Detect which cell encompasses the target text, then output its [x, y] center coordinate. 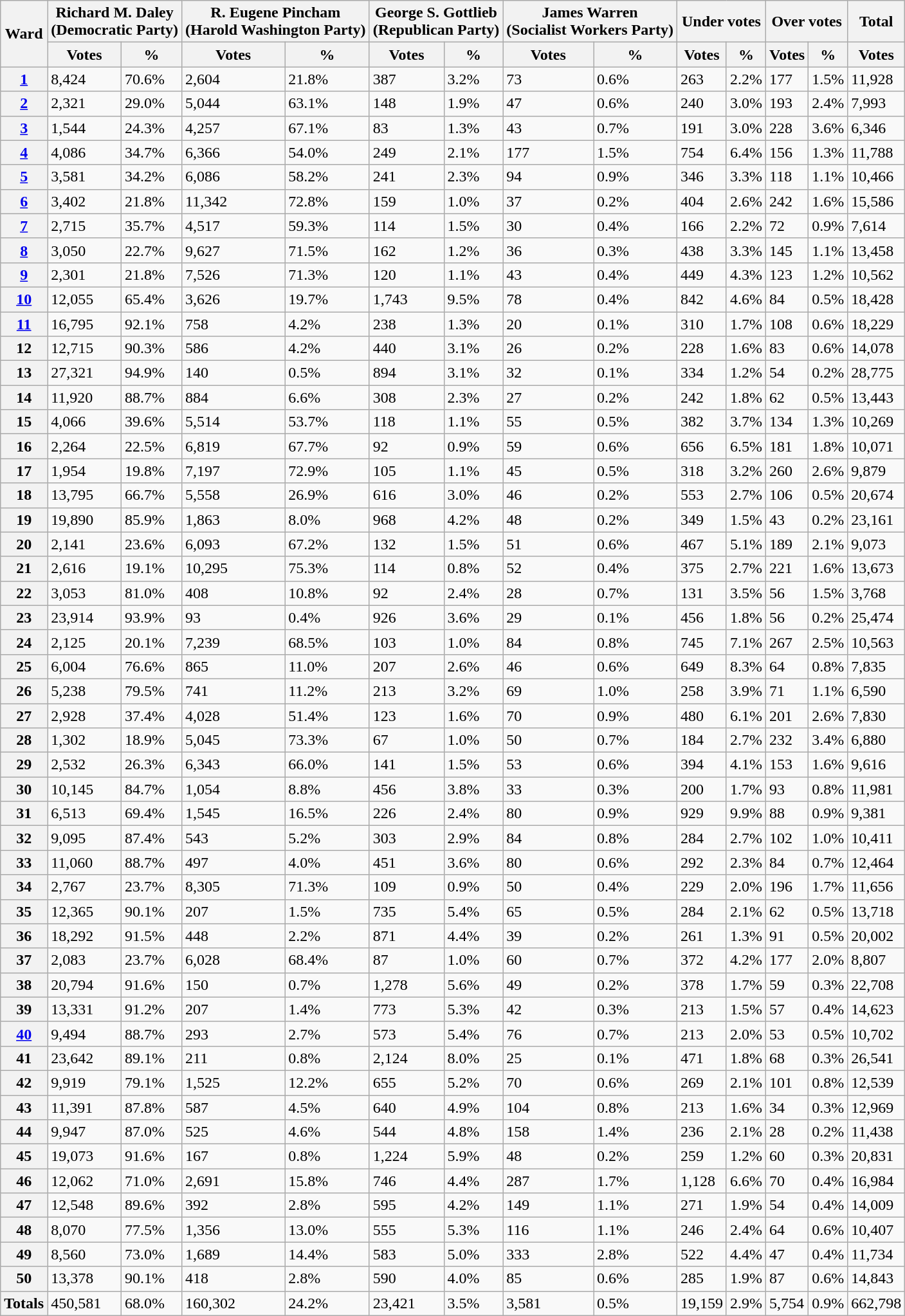
67 [407, 740]
109 [407, 887]
11,788 [876, 152]
13,458 [876, 250]
249 [407, 152]
1,356 [233, 1230]
211 [233, 1058]
159 [407, 201]
23,642 [85, 1058]
6,346 [876, 128]
590 [407, 1279]
166 [701, 226]
5.1% [746, 544]
865 [233, 666]
19,073 [85, 1156]
7,830 [876, 716]
69 [548, 691]
79.5% [151, 691]
7,526 [233, 275]
9,494 [85, 1034]
71.0% [151, 1181]
59.3% [327, 226]
2,616 [85, 569]
735 [407, 911]
149 [548, 1205]
11,342 [233, 201]
246 [701, 1230]
229 [701, 887]
85 [548, 1279]
9,879 [876, 471]
37.4% [151, 716]
73.3% [327, 740]
35 [24, 911]
14,009 [876, 1205]
10,071 [876, 446]
3,053 [85, 593]
18.9% [151, 740]
6,819 [233, 446]
6 [24, 201]
263 [701, 79]
76.6% [151, 666]
5.9% [473, 1156]
51.4% [327, 716]
4.8% [473, 1132]
7,614 [876, 226]
13,795 [85, 495]
102 [787, 838]
131 [701, 593]
12,539 [876, 1083]
240 [701, 104]
471 [701, 1058]
5,558 [233, 495]
12,365 [85, 911]
6,513 [85, 814]
148 [407, 104]
9 [24, 275]
449 [701, 275]
88 [787, 814]
261 [701, 936]
103 [407, 642]
72 [787, 226]
349 [701, 520]
448 [233, 936]
6,343 [233, 765]
85.9% [151, 520]
11,391 [85, 1107]
6.5% [746, 446]
11,920 [85, 398]
9.9% [746, 814]
346 [701, 177]
10,466 [876, 177]
10,145 [85, 789]
2.5% [828, 642]
25,474 [876, 617]
241 [407, 177]
6.4% [746, 152]
11,734 [876, 1254]
293 [233, 1034]
21 [24, 569]
285 [701, 1279]
George S. Gottlieb(Republican Party) [436, 22]
553 [701, 495]
12,464 [876, 863]
238 [407, 324]
101 [787, 1083]
587 [233, 1107]
10,702 [876, 1034]
655 [407, 1083]
77.5% [151, 1230]
4.9% [473, 1107]
236 [701, 1132]
871 [407, 936]
4,257 [233, 128]
1,128 [701, 1181]
2,083 [85, 960]
19,159 [701, 1303]
404 [701, 201]
150 [233, 985]
66.7% [151, 495]
12 [24, 349]
68.4% [327, 960]
2,321 [85, 104]
418 [233, 1279]
53.7% [327, 422]
372 [701, 960]
12.2% [327, 1083]
41 [24, 1058]
4,086 [85, 152]
22,708 [876, 985]
5.6% [473, 985]
67.7% [327, 446]
269 [701, 1083]
7,993 [876, 104]
310 [701, 324]
19.7% [327, 299]
140 [233, 373]
10,562 [876, 275]
758 [233, 324]
116 [548, 1230]
72.8% [327, 201]
65 [548, 911]
573 [407, 1034]
18 [24, 495]
200 [701, 789]
196 [787, 887]
81.0% [151, 593]
544 [407, 1132]
3,626 [233, 299]
287 [548, 1181]
7,239 [233, 642]
1,954 [85, 471]
2,691 [233, 1181]
90.3% [151, 349]
1,545 [233, 814]
267 [787, 642]
19.8% [151, 471]
70.6% [151, 79]
11 [24, 324]
595 [407, 1205]
5 [24, 177]
181 [787, 446]
20,674 [876, 495]
44 [24, 1132]
James Warren(Socialist Workers Party) [590, 22]
2,125 [85, 642]
5,238 [85, 691]
69.4% [151, 814]
153 [787, 765]
16,984 [876, 1181]
522 [701, 1254]
968 [407, 520]
656 [701, 446]
497 [233, 863]
6,880 [876, 740]
375 [701, 569]
6,590 [876, 691]
87.4% [151, 838]
894 [407, 373]
2,264 [85, 446]
292 [701, 863]
6,086 [233, 177]
1,224 [407, 1156]
89.1% [151, 1058]
14.4% [327, 1254]
6,004 [85, 666]
28,775 [876, 373]
16 [24, 446]
14 [24, 398]
16,795 [85, 324]
4,517 [233, 226]
24 [24, 642]
15,586 [876, 201]
13,378 [85, 1279]
586 [233, 349]
1 [24, 79]
746 [407, 1181]
13,331 [85, 1009]
93.9% [151, 617]
2,928 [85, 716]
19.1% [151, 569]
24.3% [151, 128]
84.7% [151, 789]
12,548 [85, 1205]
5.0% [473, 1254]
13,718 [876, 911]
11,656 [876, 887]
87.8% [151, 1107]
741 [233, 691]
3.8% [473, 789]
34.2% [151, 177]
745 [701, 642]
156 [787, 152]
382 [701, 422]
11,981 [876, 789]
92.1% [151, 324]
201 [787, 716]
58.2% [327, 177]
19,890 [85, 520]
67.2% [327, 544]
9,627 [233, 250]
16.5% [327, 814]
75.3% [327, 569]
Total [876, 22]
14,078 [876, 349]
8.3% [746, 666]
7,835 [876, 666]
Under votes [721, 22]
31 [24, 814]
10,411 [876, 838]
20,831 [876, 1156]
221 [787, 569]
9.5% [473, 299]
Totals [24, 1303]
R. Eugene Pincham(Harold Washington Party) [276, 22]
72.9% [327, 471]
79.1% [151, 1083]
191 [701, 128]
89.6% [151, 1205]
6.1% [746, 716]
3 [24, 128]
78 [548, 299]
105 [407, 471]
66.0% [327, 765]
10,269 [876, 422]
12,715 [85, 349]
408 [233, 593]
9,919 [85, 1083]
1,689 [233, 1254]
12,055 [85, 299]
258 [701, 691]
158 [548, 1132]
23,421 [407, 1303]
333 [548, 1254]
4.3% [746, 275]
3.4% [828, 740]
5,754 [787, 1303]
34.7% [151, 152]
303 [407, 838]
23,914 [85, 617]
Ward [24, 33]
120 [407, 275]
68.0% [151, 1303]
18,292 [85, 936]
67.1% [327, 128]
2,141 [85, 544]
3.7% [746, 422]
1,278 [407, 985]
91.2% [151, 1009]
76 [548, 1034]
392 [233, 1205]
132 [407, 544]
11,928 [876, 79]
14,843 [876, 1279]
73 [548, 79]
65.4% [151, 299]
4 [24, 152]
160,302 [233, 1303]
842 [701, 299]
57 [787, 1009]
394 [701, 765]
23.6% [151, 544]
640 [407, 1107]
Richard M. Daley(Democratic Party) [114, 22]
13 [24, 373]
145 [787, 250]
162 [407, 250]
5,514 [233, 422]
2,767 [85, 887]
27,321 [85, 373]
438 [701, 250]
10 [24, 299]
1,302 [85, 740]
20,002 [876, 936]
467 [701, 544]
23 [24, 617]
104 [548, 1107]
1,054 [233, 789]
22.7% [151, 250]
4,028 [233, 716]
616 [407, 495]
1,544 [85, 128]
5,044 [233, 104]
6,093 [233, 544]
583 [407, 1254]
4.1% [746, 765]
23,161 [876, 520]
773 [407, 1009]
6,028 [233, 960]
7.1% [746, 642]
38 [24, 985]
52 [548, 569]
55 [548, 422]
12,969 [876, 1107]
555 [407, 1230]
2,715 [85, 226]
184 [701, 740]
2,604 [233, 79]
11,060 [85, 863]
6,366 [233, 152]
4.5% [327, 1107]
8,070 [85, 1230]
68.5% [327, 642]
8,305 [233, 887]
73.0% [151, 1254]
108 [787, 324]
63.1% [327, 104]
387 [407, 79]
318 [701, 471]
9,073 [876, 544]
378 [701, 985]
2 [24, 104]
18,428 [876, 299]
35.7% [151, 226]
8,807 [876, 960]
9,381 [876, 814]
2,124 [407, 1058]
1,525 [233, 1083]
3,402 [85, 201]
7,197 [233, 471]
167 [233, 1156]
3,050 [85, 250]
4,066 [85, 422]
22.5% [151, 446]
929 [701, 814]
13,443 [876, 398]
24.2% [327, 1303]
20,794 [85, 985]
106 [787, 495]
271 [701, 1205]
51 [548, 544]
3.9% [746, 691]
2,301 [85, 275]
13,673 [876, 569]
68 [787, 1058]
9,095 [85, 838]
259 [701, 1156]
20.1% [151, 642]
18,229 [876, 324]
39.6% [151, 422]
13.0% [327, 1230]
8,424 [85, 79]
19 [24, 520]
10,295 [233, 569]
91 [787, 936]
193 [787, 104]
1,863 [233, 520]
22 [24, 593]
141 [407, 765]
649 [701, 666]
10,407 [876, 1230]
7 [24, 226]
480 [701, 716]
308 [407, 398]
15.8% [327, 1181]
8 [24, 250]
54.0% [327, 152]
11.2% [327, 691]
134 [787, 422]
12,062 [85, 1181]
14,623 [876, 1009]
11,438 [876, 1132]
260 [787, 471]
10.8% [327, 593]
451 [407, 863]
926 [407, 617]
94 [548, 177]
450,581 [85, 1303]
189 [787, 544]
884 [233, 398]
754 [701, 152]
11.0% [327, 666]
5,045 [233, 740]
226 [407, 814]
87.0% [151, 1132]
1,743 [407, 299]
9,947 [85, 1132]
15 [24, 422]
71.5% [327, 250]
334 [701, 373]
3,768 [876, 593]
525 [233, 1132]
91.5% [151, 936]
26.9% [327, 495]
543 [233, 838]
8,560 [85, 1254]
232 [787, 740]
94.9% [151, 373]
662,798 [876, 1303]
26.3% [151, 765]
8.8% [327, 789]
10,563 [876, 642]
440 [407, 349]
9,616 [876, 765]
71 [787, 691]
40 [24, 1034]
29.0% [151, 104]
Over votes [807, 22]
17 [24, 471]
2,532 [85, 765]
26,541 [876, 1058]
